Identify which cell holds the provided text, then report its [x, y] central coordinate. 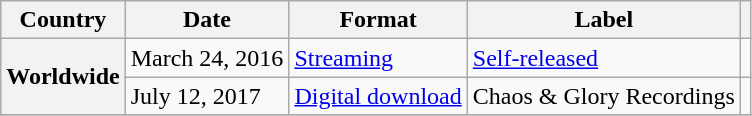
March 24, 2016 [207, 58]
Self-released [604, 58]
Chaos & Glory Recordings [604, 96]
Date [207, 20]
Label [604, 20]
Streaming [378, 58]
July 12, 2017 [207, 96]
Format [378, 20]
Digital download [378, 96]
Worldwide [63, 77]
Country [63, 20]
